Pinpoint the cell where the given text exists, returning its [x, y] midpoint coordinate. 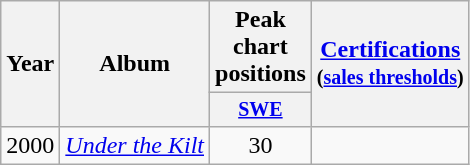
Year [30, 64]
Album [135, 64]
Peak chart positions [261, 47]
30 [261, 145]
2000 [30, 145]
SWE [261, 110]
Certifications(sales thresholds) [390, 64]
Under the Kilt [135, 145]
